Capture the cell that displays the provided text and extract its (x, y) central coordinate. 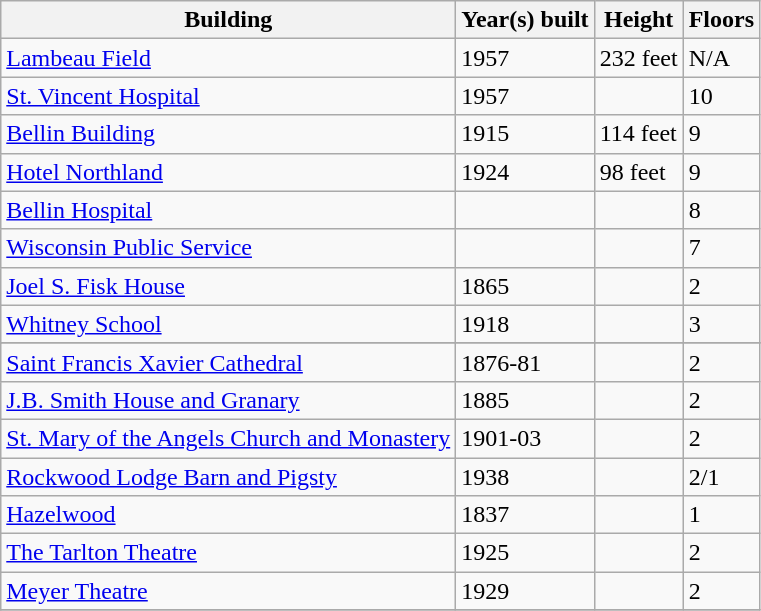
1915 (525, 134)
1885 (525, 400)
114 feet (638, 134)
232 feet (638, 58)
St. Vincent Hospital (228, 96)
St. Mary of the Angels Church and Monastery (228, 438)
Year(s) built (525, 20)
Building (228, 20)
Height (638, 20)
Joel S. Fisk House (228, 286)
10 (721, 96)
Floors (721, 20)
Rockwood Lodge Barn and Pigsty (228, 477)
8 (721, 210)
2/1 (721, 477)
1918 (525, 324)
3 (721, 324)
1925 (525, 553)
Meyer Theatre (228, 591)
98 feet (638, 172)
1865 (525, 286)
7 (721, 248)
Wisconsin Public Service (228, 248)
1837 (525, 515)
1876-81 (525, 362)
Whitney School (228, 324)
1901-03 (525, 438)
1929 (525, 591)
Hotel Northland (228, 172)
Bellin Building (228, 134)
1924 (525, 172)
1 (721, 515)
Lambeau Field (228, 58)
J.B. Smith House and Granary (228, 400)
Saint Francis Xavier Cathedral (228, 362)
Hazelwood (228, 515)
1938 (525, 477)
Bellin Hospital (228, 210)
The Tarlton Theatre (228, 553)
N/A (721, 58)
